Output the [X, Y] coordinate of the center of the cell containing the given text.  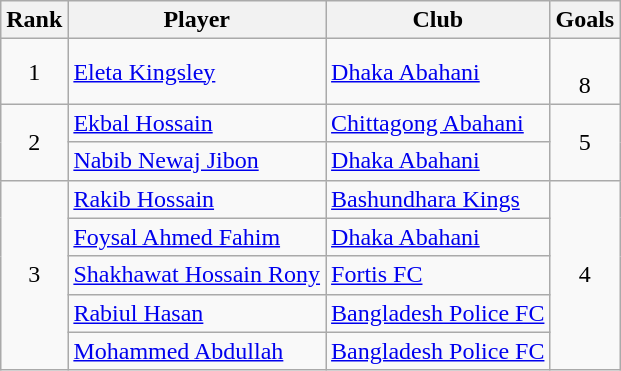
8 [585, 72]
Nabib Newaj Jibon [197, 161]
3 [34, 275]
Rank [34, 20]
Player [197, 20]
Shakhawat Hossain Rony [197, 275]
Rakib Hossain [197, 199]
Chittagong Abahani [438, 123]
Eleta Kingsley [197, 72]
Club [438, 20]
Foysal Ahmed Fahim [197, 237]
4 [585, 275]
Fortis FC [438, 275]
Goals [585, 20]
2 [34, 142]
Ekbal Hossain [197, 123]
1 [34, 72]
5 [585, 142]
Mohammed Abdullah [197, 351]
Bashundhara Kings [438, 199]
Rabiul Hasan [197, 313]
